Scan for the cell matching the given text and deliver its [x, y] coordinate at center. 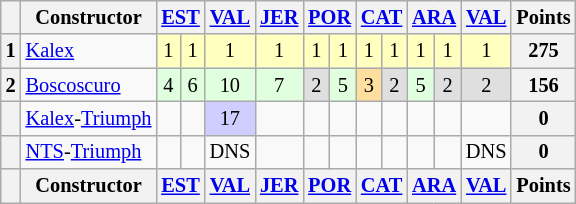
NTS-Triumph [89, 152]
Boscoscuro [89, 85]
6 [192, 85]
17 [230, 118]
Kalex [89, 51]
7 [279, 85]
4 [168, 85]
Kalex-Triumph [89, 118]
3 [369, 85]
156 [543, 85]
275 [543, 51]
10 [230, 85]
